Return (x, y) of the center of cell containing provided text 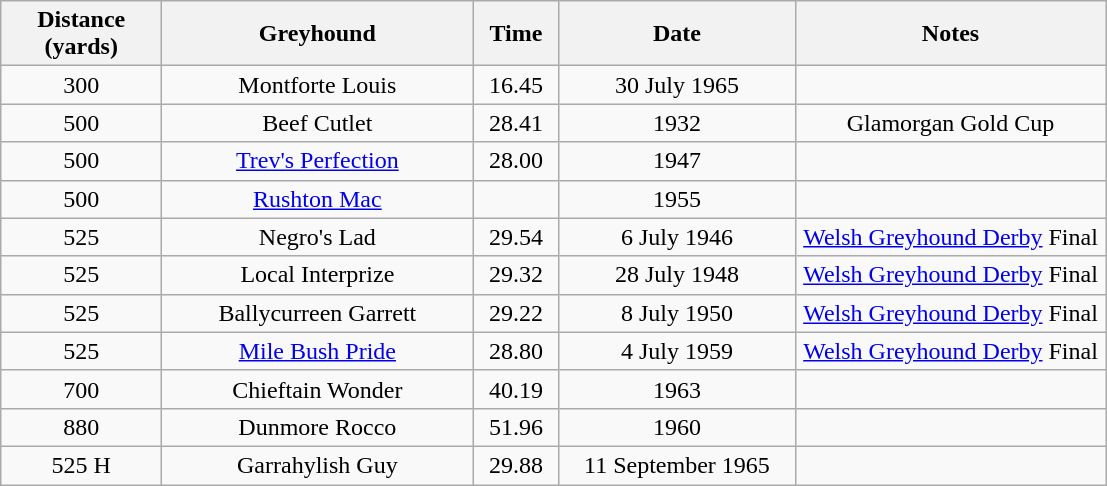
Beef Cutlet (318, 123)
1960 (677, 427)
1932 (677, 123)
8 July 1950 (677, 313)
Notes (950, 34)
700 (82, 389)
4 July 1959 (677, 351)
Ballycurreen Garrett (318, 313)
1963 (677, 389)
28.00 (516, 161)
Local Interprize (318, 275)
Garrahylish Guy (318, 465)
51.96 (516, 427)
29.22 (516, 313)
300 (82, 85)
29.32 (516, 275)
Date (677, 34)
880 (82, 427)
525 H (82, 465)
Greyhound (318, 34)
40.19 (516, 389)
29.54 (516, 237)
Montforte Louis (318, 85)
Distance (yards) (82, 34)
Time (516, 34)
28.80 (516, 351)
30 July 1965 (677, 85)
Glamorgan Gold Cup (950, 123)
Mile Bush Pride (318, 351)
Trev's Perfection (318, 161)
6 July 1946 (677, 237)
1955 (677, 199)
Dunmore Rocco (318, 427)
1947 (677, 161)
28.41 (516, 123)
Rushton Mac (318, 199)
28 July 1948 (677, 275)
11 September 1965 (677, 465)
Negro's Lad (318, 237)
29.88 (516, 465)
Chieftain Wonder (318, 389)
16.45 (516, 85)
